Capture the cell that displays the provided text and extract its [X, Y] central coordinate. 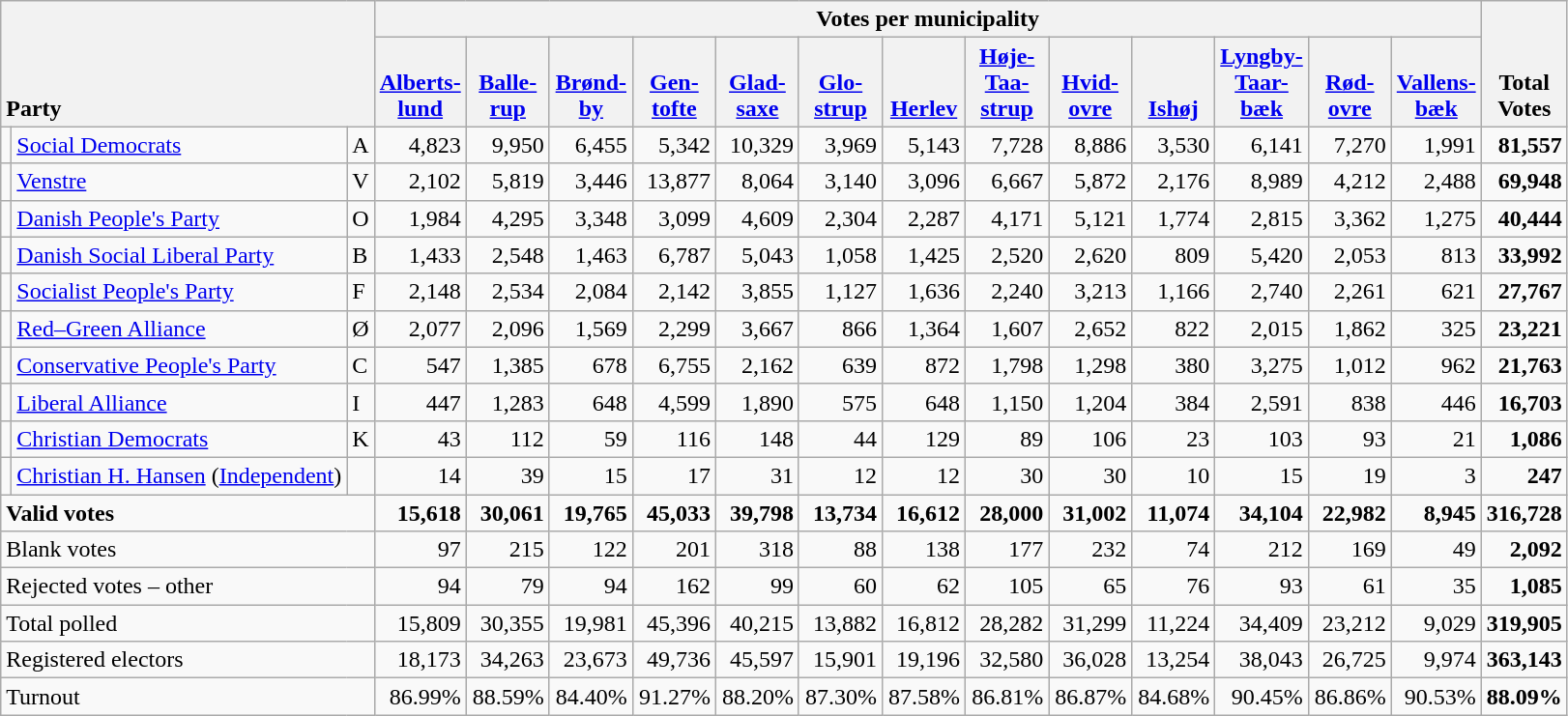
8,886 [1090, 145]
201 [674, 550]
84.40% [591, 697]
65 [1090, 587]
2,548 [508, 255]
1,283 [508, 402]
7,728 [1007, 145]
13,734 [840, 513]
2,534 [508, 292]
34,263 [508, 660]
30,355 [508, 623]
74 [1174, 550]
15,809 [420, 623]
3 [1437, 475]
Lyngby- Taar- bæk [1262, 82]
2,148 [420, 292]
B [361, 255]
2,102 [420, 182]
10,329 [757, 145]
87.58% [924, 697]
81,557 [1524, 145]
2,162 [757, 365]
91.27% [674, 697]
90.53% [1437, 697]
325 [1437, 329]
4,823 [420, 145]
10 [1174, 475]
6,755 [674, 365]
1,085 [1524, 587]
Conservative People's Party [180, 365]
162 [674, 587]
215 [508, 550]
86.99% [420, 697]
K [361, 439]
C [361, 365]
4,295 [508, 218]
F [361, 292]
2,520 [1007, 255]
106 [1090, 439]
19,981 [591, 623]
27,767 [1524, 292]
866 [840, 329]
36,028 [1090, 660]
3,099 [674, 218]
O [361, 218]
5,143 [924, 145]
Rød- ovre [1350, 82]
Valid votes [188, 513]
Venstre [180, 182]
9,950 [508, 145]
60 [840, 587]
14 [420, 475]
3,667 [757, 329]
1,086 [1524, 439]
5,420 [1262, 255]
97 [420, 550]
34,409 [1262, 623]
69,948 [1524, 182]
Gen- tofte [674, 82]
1,991 [1437, 145]
11,074 [1174, 513]
2,287 [924, 218]
Danish People's Party [180, 218]
639 [840, 365]
13,877 [674, 182]
88.20% [757, 697]
447 [420, 402]
138 [924, 550]
79 [508, 587]
2,176 [1174, 182]
43 [420, 439]
5,819 [508, 182]
2,096 [508, 329]
4,609 [757, 218]
621 [1437, 292]
19 [1350, 475]
Rejected votes – other [188, 587]
8,989 [1262, 182]
363,143 [1524, 660]
2,620 [1090, 255]
2,652 [1090, 329]
45,396 [674, 623]
2,304 [840, 218]
384 [1174, 402]
89 [1007, 439]
Christian H. Hansen (Independent) [180, 475]
1,298 [1090, 365]
45,597 [757, 660]
2,740 [1262, 292]
5,121 [1090, 218]
3,213 [1090, 292]
1,364 [924, 329]
Glo- strup [840, 82]
1,166 [1174, 292]
Socialist People's Party [180, 292]
Social Democrats [180, 145]
380 [1174, 365]
30,061 [508, 513]
116 [674, 439]
Brønd- by [591, 82]
49 [1437, 550]
6,455 [591, 145]
23,221 [1524, 329]
23,212 [1350, 623]
Balle- rup [508, 82]
84.68% [1174, 697]
962 [1437, 365]
13,882 [840, 623]
2,084 [591, 292]
1,127 [840, 292]
1,862 [1350, 329]
Blank votes [188, 550]
Red–Green Alliance [180, 329]
4,171 [1007, 218]
1,275 [1437, 218]
5,342 [674, 145]
86.81% [1007, 697]
6,787 [674, 255]
3,530 [1174, 145]
678 [591, 365]
3,275 [1262, 365]
13,254 [1174, 660]
2,488 [1437, 182]
1,890 [757, 402]
2,077 [420, 329]
Party [188, 64]
7,270 [1350, 145]
87.30% [840, 697]
1,774 [1174, 218]
1,607 [1007, 329]
129 [924, 439]
2,053 [1350, 255]
Christian Democrats [180, 439]
40,444 [1524, 218]
Total polled [188, 623]
28,000 [1007, 513]
88.09% [1524, 697]
40,215 [757, 623]
1,433 [420, 255]
813 [1437, 255]
318 [757, 550]
18,173 [420, 660]
148 [757, 439]
19,765 [591, 513]
Danish Social Liberal Party [180, 255]
31,002 [1090, 513]
39,798 [757, 513]
1,569 [591, 329]
88.59% [508, 697]
Turnout [188, 697]
247 [1524, 475]
39 [508, 475]
Glad- saxe [757, 82]
16,612 [924, 513]
59 [591, 439]
1,012 [1350, 365]
Registered electors [188, 660]
212 [1262, 550]
A [361, 145]
838 [1350, 402]
319,905 [1524, 623]
809 [1174, 255]
Vallens- bæk [1437, 82]
61 [1350, 587]
9,974 [1437, 660]
21,763 [1524, 365]
169 [1350, 550]
15,901 [840, 660]
21 [1437, 439]
Total Votes [1524, 64]
2,092 [1524, 550]
316,728 [1524, 513]
575 [840, 402]
3,348 [591, 218]
16,812 [924, 623]
V [361, 182]
3,362 [1350, 218]
I [361, 402]
2,815 [1262, 218]
3,969 [840, 145]
112 [508, 439]
Ø [361, 329]
62 [924, 587]
105 [1007, 587]
Herlev [924, 82]
1,984 [420, 218]
822 [1174, 329]
76 [1174, 587]
32,580 [1007, 660]
5,872 [1090, 182]
103 [1262, 439]
177 [1007, 550]
17 [674, 475]
1,150 [1007, 402]
3,140 [840, 182]
Ishøj [1174, 82]
38,043 [1262, 660]
99 [757, 587]
8,945 [1437, 513]
45,033 [674, 513]
1,058 [840, 255]
23,673 [591, 660]
2,261 [1350, 292]
1,425 [924, 255]
31,299 [1090, 623]
1,204 [1090, 402]
49,736 [674, 660]
34,104 [1262, 513]
86.87% [1090, 697]
6,667 [1007, 182]
2,015 [1262, 329]
26,725 [1350, 660]
3,096 [924, 182]
90.45% [1262, 697]
2,142 [674, 292]
16,703 [1524, 402]
88 [840, 550]
2,591 [1262, 402]
23 [1174, 439]
4,599 [674, 402]
1,385 [508, 365]
31 [757, 475]
Hvid- ovre [1090, 82]
Alberts- lund [420, 82]
122 [591, 550]
547 [420, 365]
9,029 [1437, 623]
3,855 [757, 292]
1,636 [924, 292]
Høje- Taa- strup [1007, 82]
8,064 [757, 182]
6,141 [1262, 145]
446 [1437, 402]
1,463 [591, 255]
Votes per municipality [928, 19]
232 [1090, 550]
2,240 [1007, 292]
28,282 [1007, 623]
1,798 [1007, 365]
3,446 [591, 182]
5,043 [757, 255]
15,618 [420, 513]
2,299 [674, 329]
872 [924, 365]
35 [1437, 587]
11,224 [1174, 623]
22,982 [1350, 513]
86.86% [1350, 697]
19,196 [924, 660]
4,212 [1350, 182]
33,992 [1524, 255]
Liberal Alliance [180, 402]
44 [840, 439]
